Return the (x, y) coordinate for the center point of the cell that contains the specified text.  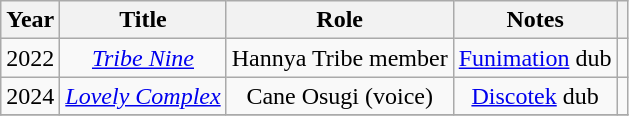
2022 (30, 58)
Role (340, 20)
Notes (535, 20)
Funimation dub (535, 58)
Lovely Complex (143, 96)
Year (30, 20)
Tribe Nine (143, 58)
Discotek dub (535, 96)
Title (143, 20)
Cane Osugi (voice) (340, 96)
Hannya Tribe member (340, 58)
2024 (30, 96)
